Output the (X, Y) coordinate of the center of the cell containing the given text.  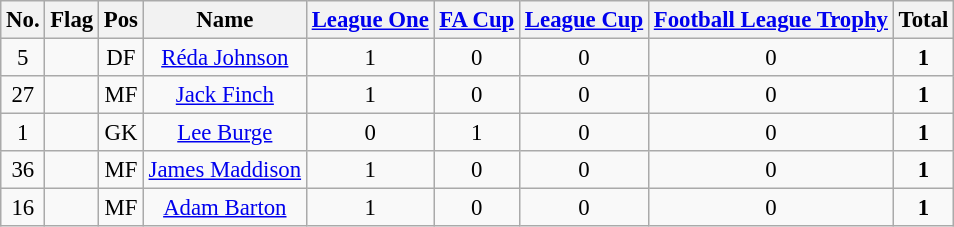
Football League Trophy (770, 20)
Name (224, 20)
36 (23, 170)
No. (23, 20)
27 (23, 95)
GK (122, 133)
FA Cup (477, 20)
James Maddison (224, 170)
Flag (72, 20)
League One (370, 20)
Total (923, 20)
Pos (122, 20)
Jack Finch (224, 95)
Adam Barton (224, 208)
Réda Johnson (224, 58)
League Cup (584, 20)
Lee Burge (224, 133)
5 (23, 58)
16 (23, 208)
DF (122, 58)
